From the cell containing the given text, extract its center point as [X, Y] coordinate. 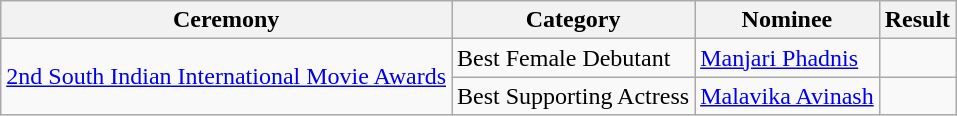
Ceremony [226, 20]
Nominee [788, 20]
Result [917, 20]
Best Supporting Actress [574, 96]
Best Female Debutant [574, 58]
Malavika Avinash [788, 96]
Category [574, 20]
Manjari Phadnis [788, 58]
2nd South Indian International Movie Awards [226, 77]
